Search for the cell housing the specified text and yield its (x, y) center coordinate. 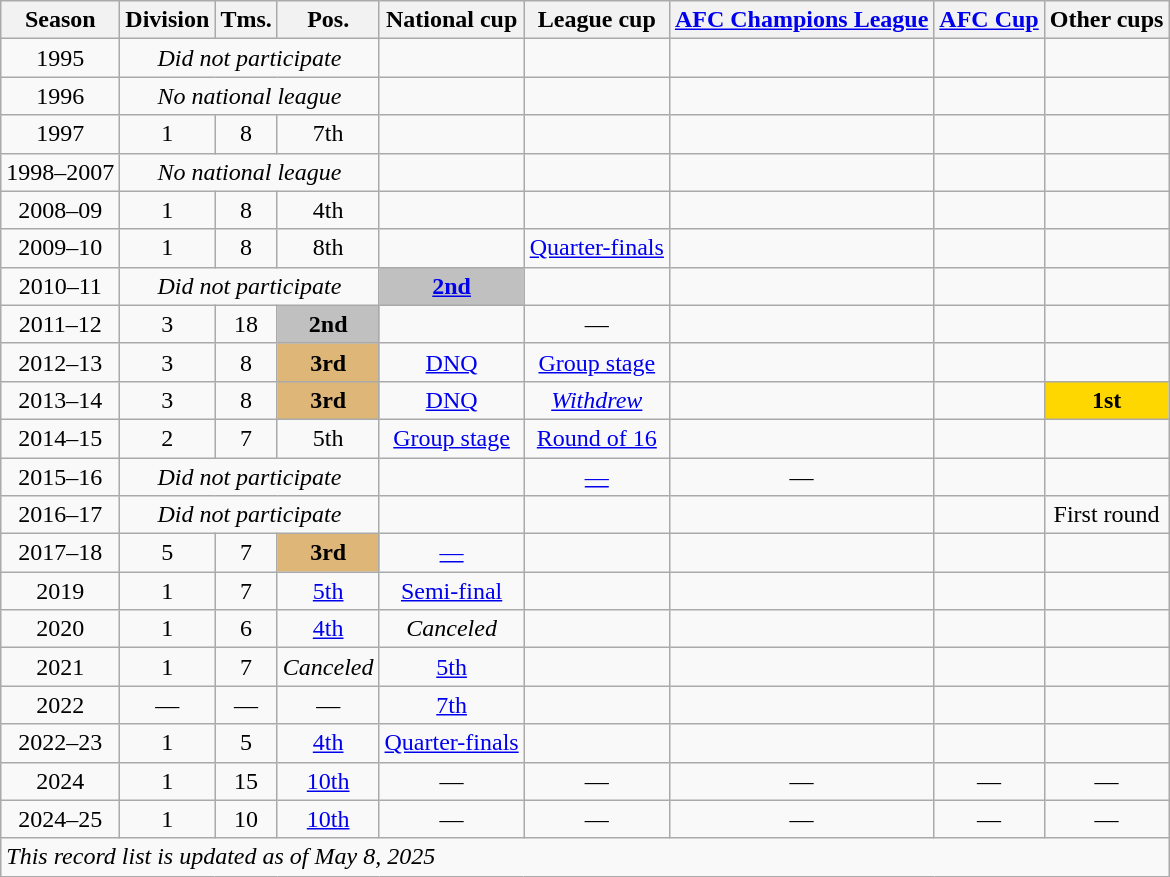
Other cups (1106, 20)
League cup (596, 20)
2008–09 (60, 210)
18 (246, 324)
2019 (60, 591)
2015–16 (60, 477)
10 (246, 819)
2016–17 (60, 515)
1995 (60, 58)
Pos. (328, 20)
Round of 16 (596, 438)
2020 (60, 629)
2022–23 (60, 743)
2011–12 (60, 324)
1998–2007 (60, 172)
Division (168, 20)
2009–10 (60, 248)
2012–13 (60, 362)
Tms. (246, 20)
2022 (60, 705)
1st (1106, 400)
2021 (60, 667)
2010–11 (60, 286)
1997 (60, 134)
First round (1106, 515)
2024 (60, 781)
Semi-final (452, 591)
Withdrew (596, 400)
2017–18 (60, 553)
2024–25 (60, 819)
1996 (60, 96)
2 (168, 438)
15 (246, 781)
National cup (452, 20)
This record list is updated as of May 8, 2025 (585, 857)
2013–14 (60, 400)
8th (328, 248)
Season (60, 20)
AFC Cup (989, 20)
AFC Champions League (801, 20)
2014–15 (60, 438)
6 (246, 629)
